From the cell containing the given text, extract its center point as (X, Y) coordinate. 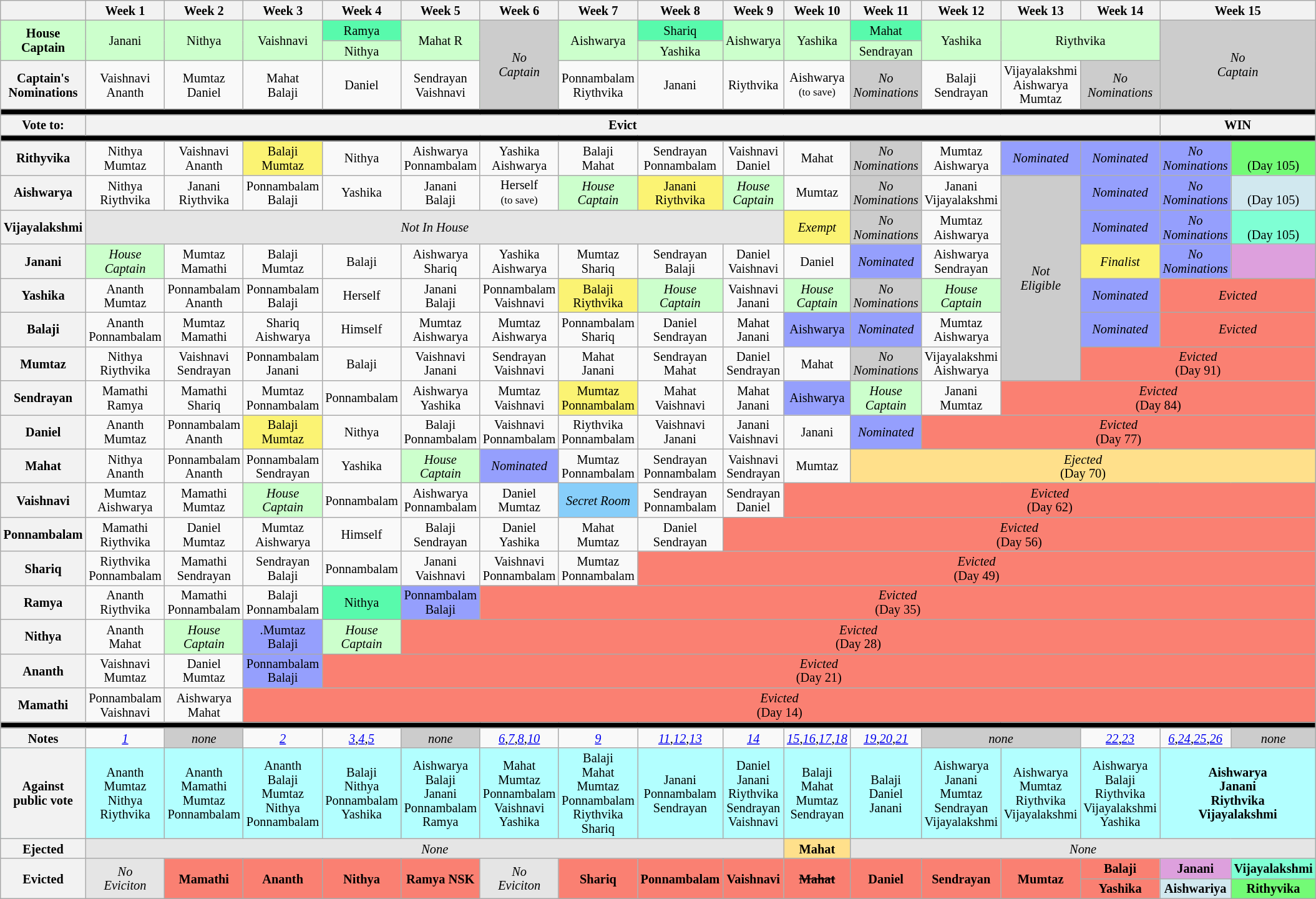
AishwaryaJananiMumtazSendrayanVijayalakshmi (961, 793)
Evict (623, 125)
NithyaMumtaz (125, 157)
Notes (44, 738)
SendrayanDaniel (753, 501)
Week 9 (753, 10)
AishwaryaSendrayan (961, 261)
Week 6 (519, 10)
BalajiDanielJanani (886, 793)
Week 15 (1238, 10)
9 (598, 738)
Evicted(Day 21) (819, 671)
3,4,5 (361, 738)
PonnambalamSendrayan (283, 466)
Evicted(Day 49) (977, 568)
Finalist (1119, 261)
MamathiPonnambalam (204, 602)
AnanthRiythvika (125, 602)
Herself (361, 296)
Againstpublic vote (44, 793)
AnanthMahat (125, 637)
Not In House (434, 227)
AishwaryaMahat (204, 704)
PonnambalamRiythvika (598, 85)
MahatBalaji (283, 85)
Evicted(Day 62) (1050, 501)
AnanthMamathiMumtazPonnambalam (204, 793)
Week 7 (598, 10)
MahatMumtazPonnambalamVaishnaviYashika (519, 793)
DanielVaishnavi (753, 261)
BalajiMahatMumtazSendrayan (817, 793)
Ejected(Day 70) (1083, 466)
Ejected (44, 848)
SendrayanMahat (680, 363)
Evicted(Day 77) (1119, 432)
Secret Room (598, 501)
VijayalakshmiAishwarya (961, 363)
ShariqAishwarya (283, 330)
Week 3 (283, 10)
AishwaryaShariq (441, 261)
Evicted(Day 14) (779, 704)
Captain'sNominations (44, 85)
22,23 (1119, 738)
PonnambalamShariq (598, 330)
Evicted(Day 35) (897, 602)
Week 2 (204, 10)
Aishwarya(to save) (817, 85)
Week 13 (1041, 10)
MahatVaishnavi (680, 398)
MumtazVaishnavi (519, 398)
14 (753, 738)
Exempt (817, 227)
JananiPonnambalamSendrayan (680, 793)
6,24,25,26 (1196, 738)
AishwaryaBalajiRiythvikaVijayalakshmiYashika (1119, 793)
MamathiShariq (204, 398)
1 (125, 738)
MumtazShariq (598, 261)
MamathiMumtaz (204, 501)
AnanthBalajiMumtazNithyaPonnambalam (283, 793)
Vote to: (44, 125)
NithyaAnanth (125, 466)
VijayalakshmiAishwaryaMumtaz (1041, 85)
Evicted(Day 84) (1158, 398)
Ramya NSK (441, 878)
Mahat R (441, 40)
WIN (1238, 125)
Week 12 (961, 10)
PonnambalamJanani (283, 363)
DanielYashika (519, 534)
Week 8 (680, 10)
AishwaryaMumtazRiythvikaVijayalakshmi (1041, 793)
JananiVijayalakshmi (961, 192)
VaishnaviDaniel (753, 157)
MamathiRiythvika (125, 534)
Week 10 (817, 10)
Evicted(Day 91) (1198, 363)
6,7,8,10 (519, 738)
MamathiSendrayan (204, 568)
AnanthMumtazNithyaRiythvika (125, 793)
Week 1 (125, 10)
BalajiRiythvika (598, 296)
BalajiMahat (598, 157)
BalajiNithyaPonnambalamYashika (361, 793)
11,12,13 (680, 738)
Week 4 (361, 10)
AishwaryaYashika (441, 398)
Evicted(Day 28) (859, 637)
Week 14 (1119, 10)
MahatMumtaz (598, 534)
AishwaryaJananiRiythvikaVijayalakshmi (1238, 793)
MamathiRamya (125, 398)
Herself(to save) (519, 192)
AishwaryaBalajiJananiPonnambalamRamya (441, 793)
19,20,21 (886, 738)
15,16,17,18 (817, 738)
DanielJananiRiythvikaSendrayanVaishnavi (753, 793)
Week 11 (886, 10)
AnanthPonnambalam (125, 330)
2 (283, 738)
.MumtazBalaji (283, 637)
MumtazDaniel (204, 85)
Week 5 (441, 10)
Aishwariya (1196, 888)
BalajiMahatMumtazPonnambalamRiythvikaShariq (598, 793)
VaishnaviMumtaz (125, 671)
NotEligible (1041, 277)
Evicted(Day 56) (1019, 534)
JananiMumtaz (961, 398)
